Capture the cell that displays the provided text and extract its [x, y] central coordinate. 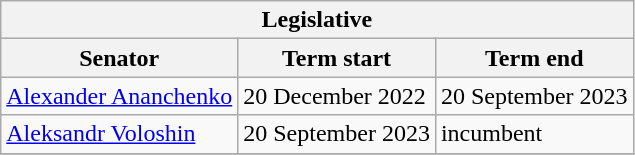
Term start [337, 58]
Legislative [317, 20]
Aleksandr Voloshin [120, 134]
Alexander Ananchenko [120, 96]
20 December 2022 [337, 96]
Term end [534, 58]
Senator [120, 58]
incumbent [534, 134]
